Pinpoint the cell where the given text exists, returning its [x, y] midpoint coordinate. 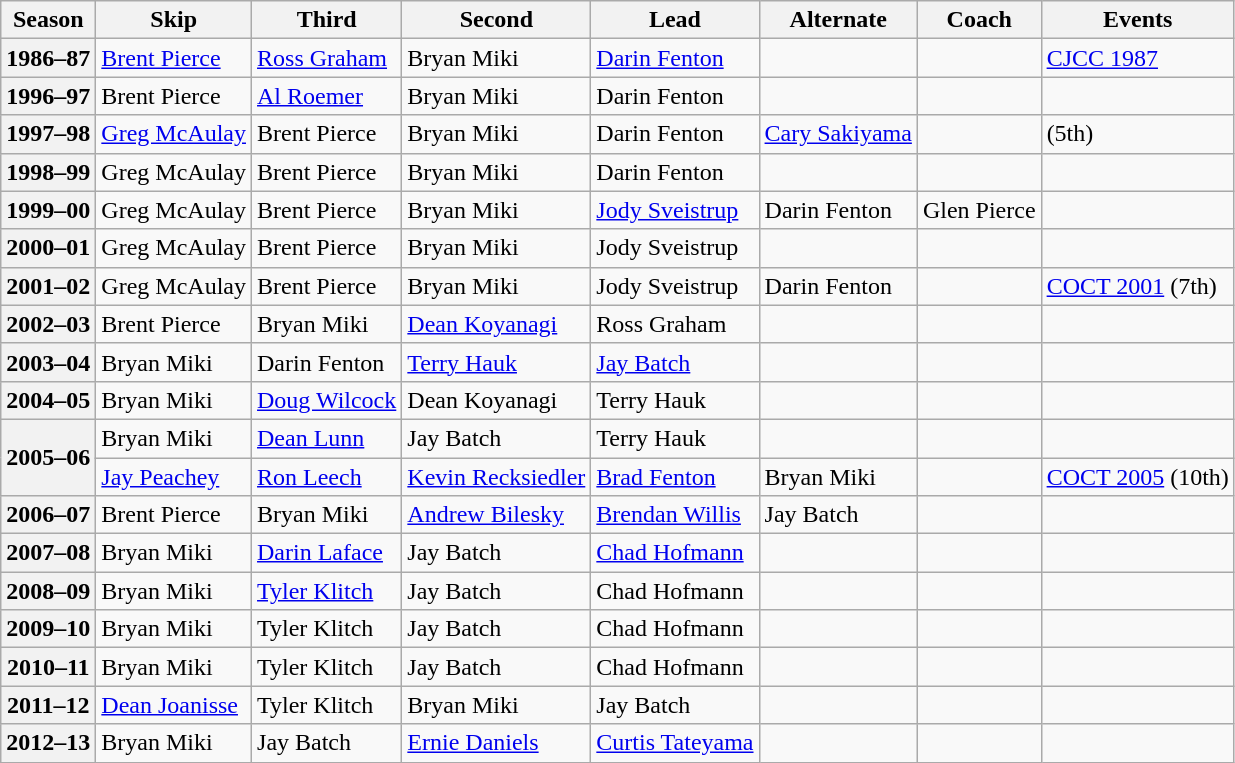
1996–97 [48, 96]
COCT 2001 (7th) [1138, 286]
Alternate [838, 20]
Events [1138, 20]
2002–03 [48, 324]
2004–05 [48, 400]
1998–99 [48, 172]
2007–08 [48, 553]
Ron Leech [327, 477]
Curtis Tateyama [675, 743]
2011–12 [48, 705]
Kevin Recksiedler [496, 477]
Glen Pierce [979, 210]
CJCC 1987 [1138, 58]
Brendan Willis [675, 515]
Darin Laface [327, 553]
2012–13 [48, 743]
2003–04 [48, 362]
Third [327, 20]
Lead [675, 20]
2010–11 [48, 667]
Second [496, 20]
1986–87 [48, 58]
2005–06 [48, 457]
2009–10 [48, 629]
Dean Joanisse [174, 705]
1999–00 [48, 210]
Skip [174, 20]
Ernie Daniels [496, 743]
Jay Peachey [174, 477]
2001–02 [48, 286]
Andrew Bilesky [496, 515]
(5th) [1138, 134]
2008–09 [48, 591]
COCT 2005 (10th) [1138, 477]
Cary Sakiyama [838, 134]
Al Roemer [327, 96]
2000–01 [48, 248]
Doug Wilcock [327, 400]
Season [48, 20]
Dean Lunn [327, 438]
1997–98 [48, 134]
Coach [979, 20]
2006–07 [48, 515]
Brad Fenton [675, 477]
